Find where the given text appears and provide that cell's center as (X, Y) coordinate. 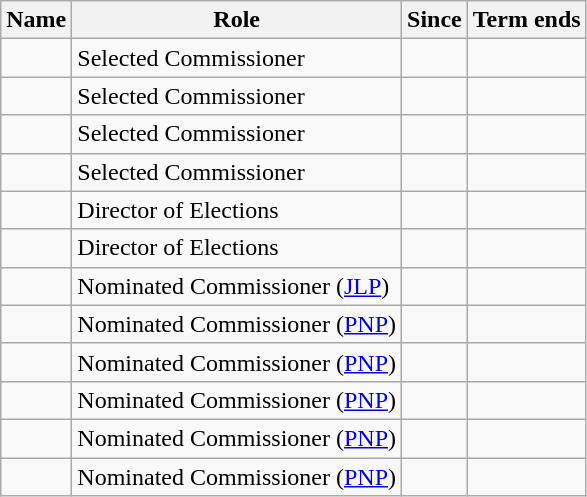
Term ends (526, 20)
Nominated Commissioner (JLP) (237, 286)
Since (435, 20)
Name (36, 20)
Role (237, 20)
